From the cell containing the given text, extract its center point as [x, y] coordinate. 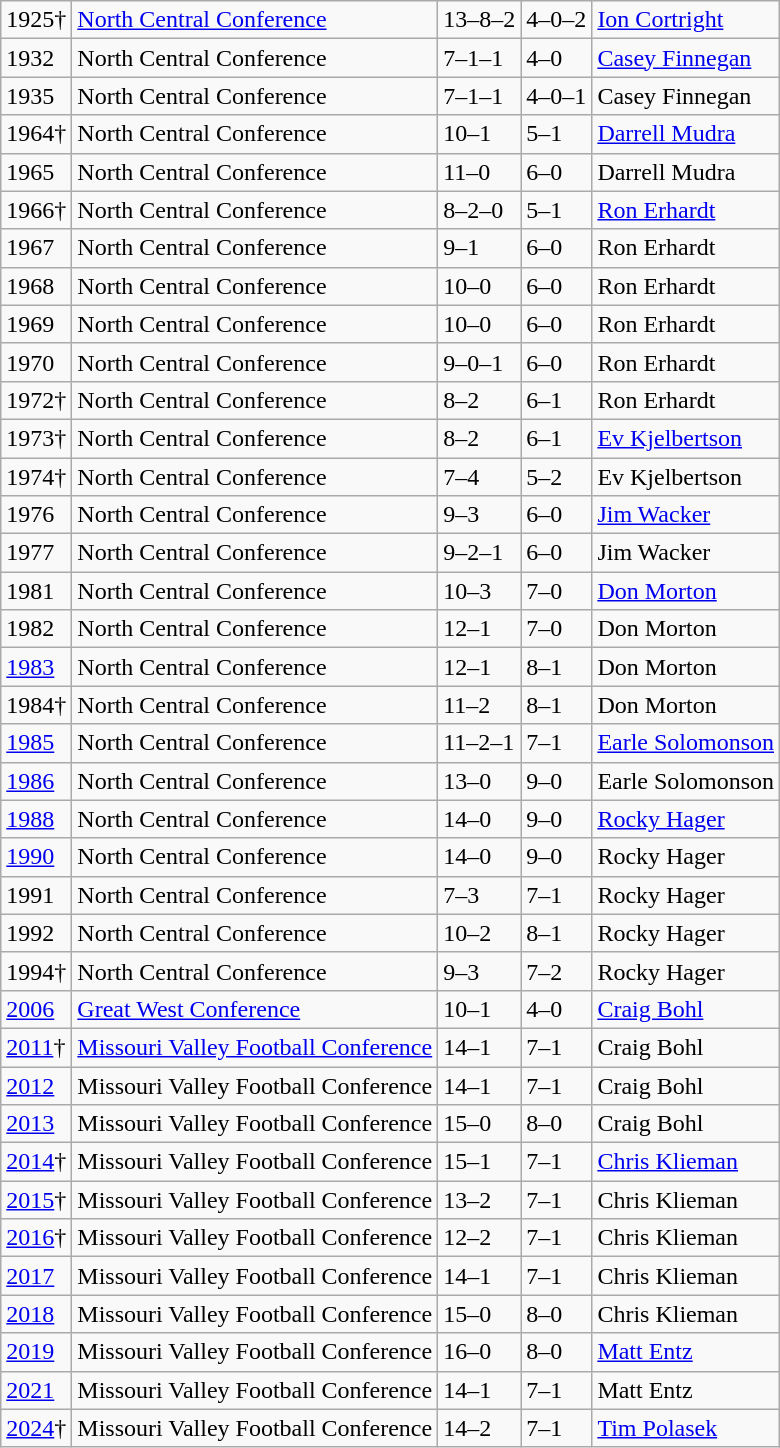
11–2 [480, 705]
2006 [36, 1009]
2024† [36, 1428]
13–2 [480, 1200]
2011† [36, 1047]
2021 [36, 1390]
1990 [36, 857]
7–2 [556, 971]
1986 [36, 781]
Tim Polasek [686, 1428]
10–3 [480, 591]
1983 [36, 667]
2016† [36, 1238]
11–0 [480, 172]
1981 [36, 591]
16–0 [480, 1352]
10–2 [480, 933]
2014† [36, 1162]
15–1 [480, 1162]
12–2 [480, 1238]
1966† [36, 210]
1935 [36, 96]
8–2–0 [480, 210]
14–2 [480, 1428]
2013 [36, 1124]
1925† [36, 20]
1964† [36, 134]
13–8–2 [480, 20]
7–3 [480, 895]
11–2–1 [480, 743]
1932 [36, 58]
1972† [36, 400]
1974† [36, 477]
5–2 [556, 477]
1970 [36, 362]
1992 [36, 933]
9–2–1 [480, 553]
9–1 [480, 248]
Great West Conference [255, 1009]
1982 [36, 629]
1965 [36, 172]
Ion Cortright [686, 20]
1994† [36, 971]
1988 [36, 819]
1985 [36, 743]
2017 [36, 1276]
13–0 [480, 781]
4–0–2 [556, 20]
2012 [36, 1085]
1968 [36, 286]
2018 [36, 1314]
7–4 [480, 477]
1969 [36, 324]
2015† [36, 1200]
1967 [36, 248]
1984† [36, 705]
1973† [36, 438]
9–0–1 [480, 362]
1976 [36, 515]
1991 [36, 895]
2019 [36, 1352]
1977 [36, 553]
4–0–1 [556, 96]
